Identify which cell holds the provided text, then report its (x, y) central coordinate. 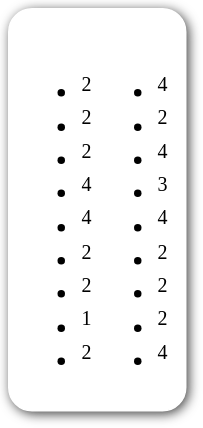
222442212 (56, 210)
424342224 (132, 210)
